Output the (X, Y) coordinate of the center of the cell containing the given text.  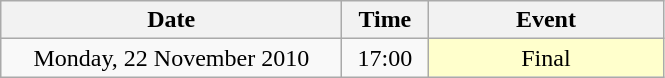
17:00 (385, 58)
Date (172, 20)
Event (546, 20)
Monday, 22 November 2010 (172, 58)
Time (385, 20)
Final (546, 58)
